Identify which cell holds the provided text, then report its (x, y) central coordinate. 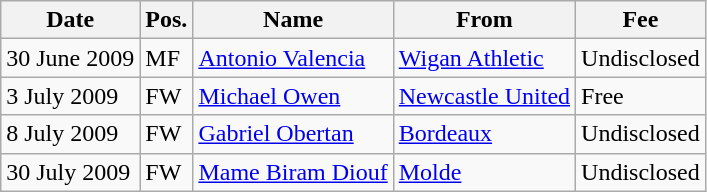
Date (70, 20)
8 July 2009 (70, 134)
Antonio Valencia (293, 58)
3 July 2009 (70, 96)
Pos. (166, 20)
Michael Owen (293, 96)
Molde (484, 172)
Name (293, 20)
Newcastle United (484, 96)
30 July 2009 (70, 172)
Gabriel Obertan (293, 134)
Wigan Athletic (484, 58)
Mame Biram Diouf (293, 172)
30 June 2009 (70, 58)
MF (166, 58)
Free (641, 96)
Fee (641, 20)
Bordeaux (484, 134)
From (484, 20)
